Output the (x, y) coordinate of the center of the cell containing the given text.  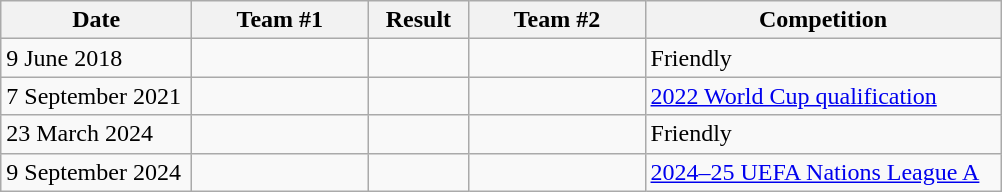
Result (418, 20)
Team #2 (557, 20)
7 September 2021 (96, 96)
2022 World Cup qualification (823, 96)
9 June 2018 (96, 58)
9 September 2024 (96, 172)
Date (96, 20)
Competition (823, 20)
23 March 2024 (96, 134)
2024–25 UEFA Nations League A (823, 172)
Team #1 (280, 20)
